Determine the (x, y) coordinate at the center of the cell enclosing the given text.  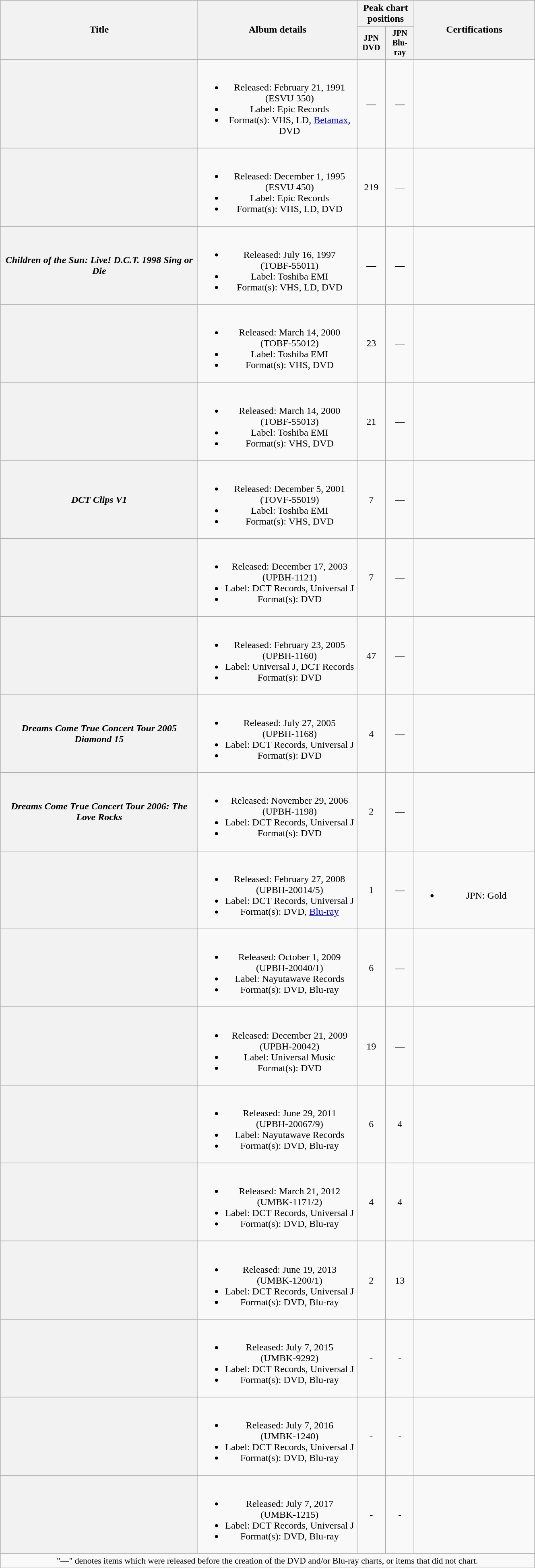
Released: December 17, 2003(UPBH-1121)Label: DCT Records, Universal JFormat(s): DVD (278, 578)
Released: February 21, 1991(ESVU 350)Label: Epic RecordsFormat(s): VHS, LD, Betamax, DVD (278, 104)
JPN DVD (371, 43)
Released: March 14, 2000(TOBF-55012)Label: Toshiba EMIFormat(s): VHS, DVD (278, 344)
Album details (278, 30)
"—" denotes items which were released before the creation of the DVD and/or Blu-ray charts, or items that did not chart. (267, 1561)
JPN: Gold (474, 890)
Released: February 27, 2008(UPBH-20014/5)Label: DCT Records, Universal JFormat(s): DVD, Blu-ray (278, 890)
Dreams Come True Concert Tour 2006: The Love Rocks (99, 812)
Released: March 14, 2000(TOBF-55013)Label: Toshiba EMIFormat(s): VHS, DVD (278, 422)
Released: July 7, 2017(UMBK-1215)Label: DCT Records, Universal JFormat(s): DVD, Blu-ray (278, 1514)
19 (371, 1046)
DCT Clips V1 (99, 500)
23 (371, 344)
Released: February 23, 2005(UPBH-1160)Label: Universal J, DCT RecordsFormat(s): DVD (278, 656)
Released: July 27, 2005(UPBH-1168)Label: DCT Records, Universal JFormat(s): DVD (278, 734)
Released: March 21, 2012(UMBK-1171/2)Label: DCT Records, Universal JFormat(s): DVD, Blu-ray (278, 1202)
47 (371, 656)
1 (371, 890)
13 (400, 1280)
Dreams Come True Concert Tour 2005 Diamond 15 (99, 734)
Released: July 16, 1997(TOBF-55011)Label: Toshiba EMIFormat(s): VHS, LD, DVD (278, 265)
219 (371, 187)
Released: December 21, 2009(UPBH-20042)Label: Universal MusicFormat(s): DVD (278, 1046)
Released: June 19, 2013(UMBK-1200/1)Label: DCT Records, Universal JFormat(s): DVD, Blu-ray (278, 1280)
21 (371, 422)
Released: December 5, 2001(TOVF-55019)Label: Toshiba EMIFormat(s): VHS, DVD (278, 500)
Released: July 7, 2016(UMBK-1240)Label: DCT Records, Universal JFormat(s): DVD, Blu-ray (278, 1436)
Title (99, 30)
Released: December 1, 1995(ESVU 450)Label: Epic RecordsFormat(s): VHS, LD, DVD (278, 187)
Released: November 29, 2006(UPBH-1198)Label: DCT Records, Universal JFormat(s): DVD (278, 812)
Released: July 7, 2015(UMBK-9292)Label: DCT Records, Universal JFormat(s): DVD, Blu-ray (278, 1358)
Peak chart positions (386, 14)
JPN Blu-ray (400, 43)
Released: June 29, 2011(UPBH-20067/9)Label: Nayutawave RecordsFormat(s): DVD, Blu-ray (278, 1124)
Certifications (474, 30)
Children of the Sun: Live! D.C.T. 1998 Sing or Die (99, 265)
Released: October 1, 2009(UPBH-20040/1)Label: Nayutawave RecordsFormat(s): DVD, Blu-ray (278, 968)
